Output the [X, Y] coordinate of the center of the cell containing the given text.  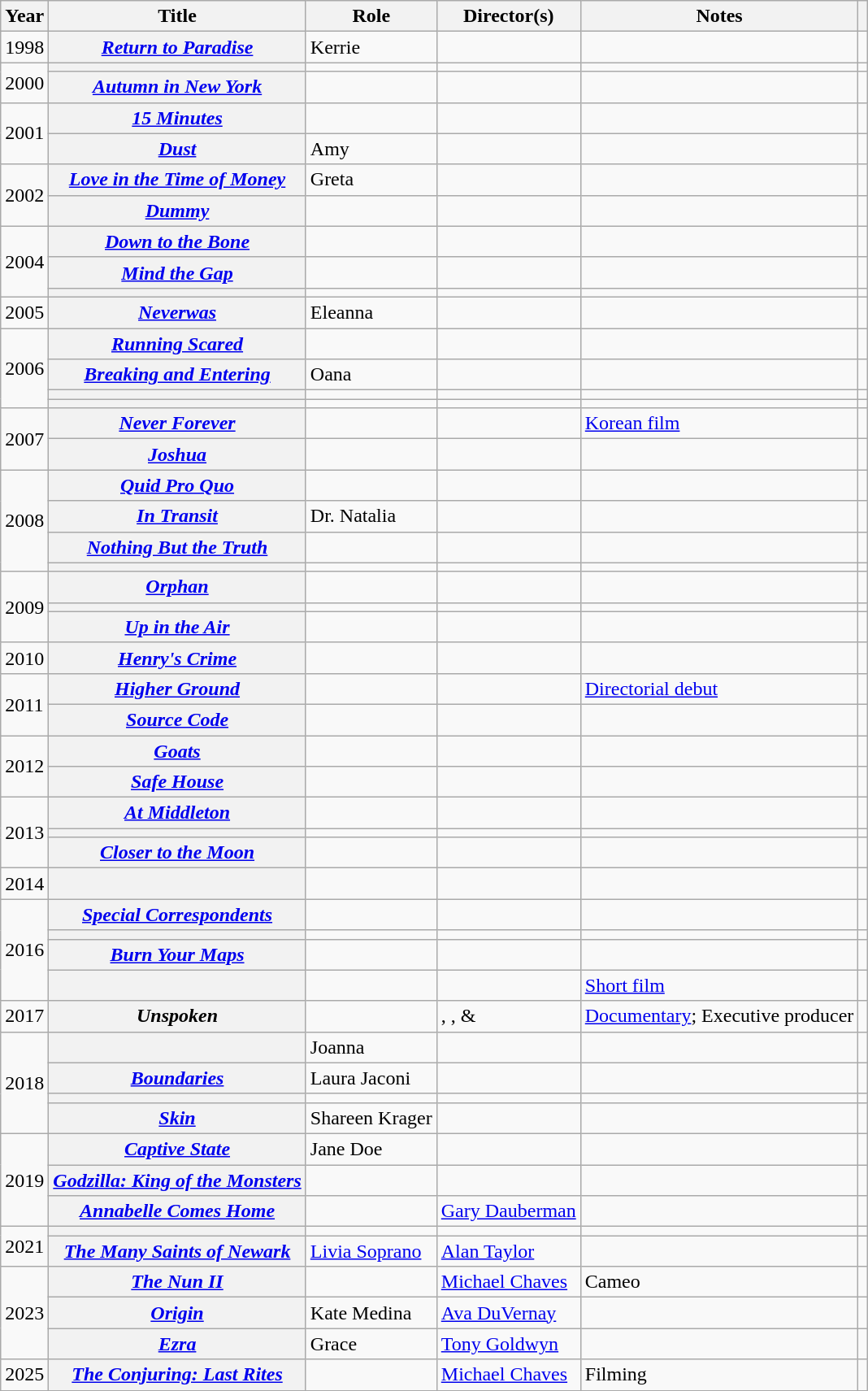
Eleanna [371, 312]
2000 [24, 83]
2010 [24, 658]
Tony Goldwyn [509, 1344]
Orphan [177, 587]
2017 [24, 1016]
2002 [24, 195]
1998 [24, 47]
Unspoken [177, 1016]
2019 [24, 1180]
Nothing But the Truth [177, 547]
Captive State [177, 1149]
2018 [24, 1083]
2005 [24, 312]
Neverwas [177, 312]
Source Code [177, 719]
Boundaries [177, 1078]
Kerrie [371, 47]
Directorial debut [719, 689]
Running Scared [177, 344]
Role [371, 16]
Director(s) [509, 16]
Korean film [719, 424]
Gary Dauberman [509, 1211]
At Middleton [177, 813]
Amy [371, 149]
Shareen Krager [371, 1118]
Down to the Bone [177, 241]
Grace [371, 1344]
2004 [24, 262]
2014 [24, 884]
Mind the Gap [177, 272]
Higher Ground [177, 689]
Year [24, 16]
Dr. Natalia [371, 516]
Safe House [177, 782]
2013 [24, 832]
Oana [371, 375]
Kate Medina [371, 1313]
Goats [177, 750]
Jane Doe [371, 1149]
The Conjuring: Last Rites [177, 1375]
2008 [24, 520]
Annabelle Comes Home [177, 1211]
Title [177, 16]
2023 [24, 1313]
In Transit [177, 516]
Dust [177, 149]
Filming [719, 1375]
Burn Your Maps [177, 954]
The Many Saints of Newark [177, 1251]
Alan Taylor [509, 1251]
Return to Paradise [177, 47]
Greta [371, 180]
Ezra [177, 1344]
Special Correspondents [177, 915]
Henry's Crime [177, 658]
The Nun II [177, 1282]
15 Minutes [177, 118]
Livia Soprano [371, 1251]
Origin [177, 1313]
Love in the Time of Money [177, 180]
Autumn in New York [177, 87]
2001 [24, 133]
Documentary; Executive producer [719, 1016]
Quid Pro Quo [177, 485]
Short film [719, 985]
Ava DuVernay [509, 1313]
2016 [24, 950]
2011 [24, 704]
Cameo [719, 1282]
2006 [24, 368]
Up in the Air [177, 627]
Joshua [177, 454]
Dummy [177, 211]
, , & [509, 1016]
Laura Jaconi [371, 1078]
2012 [24, 766]
2021 [24, 1247]
Joanna [371, 1047]
2007 [24, 439]
Godzilla: King of the Monsters [177, 1180]
Skin [177, 1118]
2025 [24, 1375]
Notes [719, 16]
Never Forever [177, 424]
Closer to the Moon [177, 853]
2009 [24, 606]
Breaking and Entering [177, 375]
